Extract the [X, Y] coordinate from the center of the cell holding the provided text.  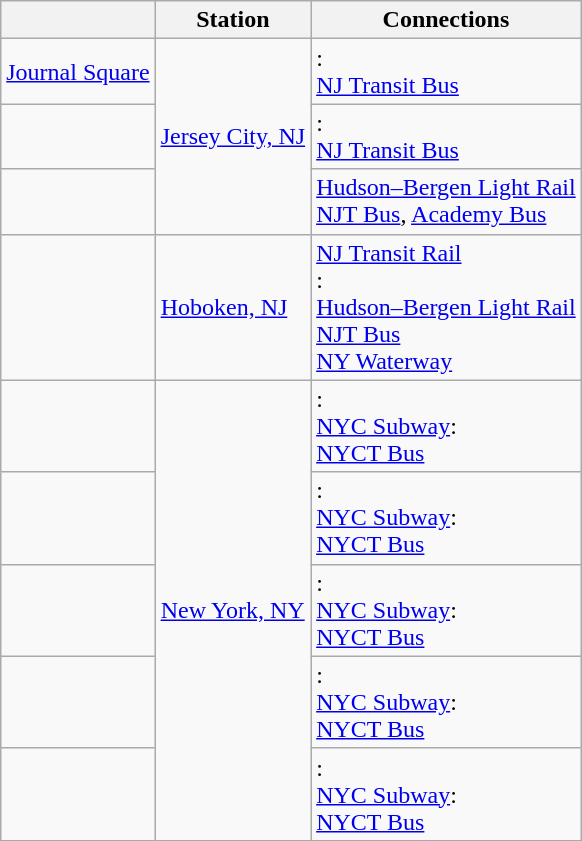
NJ Transit Rail: Hudson–Bergen Light Rail NJT Bus NY Waterway [446, 307]
Journal Square [78, 72]
Hoboken, NJ [233, 307]
Jersey City, NJ [233, 136]
Station [233, 20]
Hudson–Bergen Light Rail NJT Bus, Academy Bus [446, 202]
New York, NY [233, 610]
Connections [446, 20]
